From the cell containing the given text, extract its center point as (x, y) coordinate. 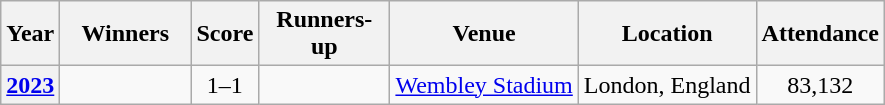
Winners (126, 34)
Score (225, 34)
Location (667, 34)
Runners-up (324, 34)
1–1 (225, 85)
London, England (667, 85)
83,132 (820, 85)
Year (30, 34)
Venue (484, 34)
Attendance (820, 34)
2023 (30, 85)
Wembley Stadium (484, 85)
